Identify which cell holds the provided text, then report its (X, Y) central coordinate. 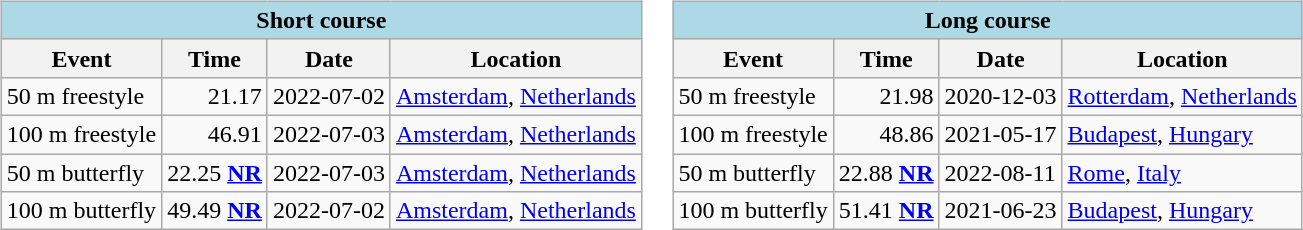
2021-05-17 (1000, 134)
49.49 NR (215, 211)
48.86 (886, 134)
21.17 (215, 96)
22.88 NR (886, 173)
2021-06-23 (1000, 211)
51.41 NR (886, 211)
Short course (321, 20)
2022-08-11 (1000, 173)
22.25 NR (215, 173)
Rome, Italy (1182, 173)
2020-12-03 (1000, 96)
21.98 (886, 96)
Long course (988, 20)
46.91 (215, 134)
Rotterdam, Netherlands (1182, 96)
